Scan for the cell matching the given text and deliver its [X, Y] coordinate at center. 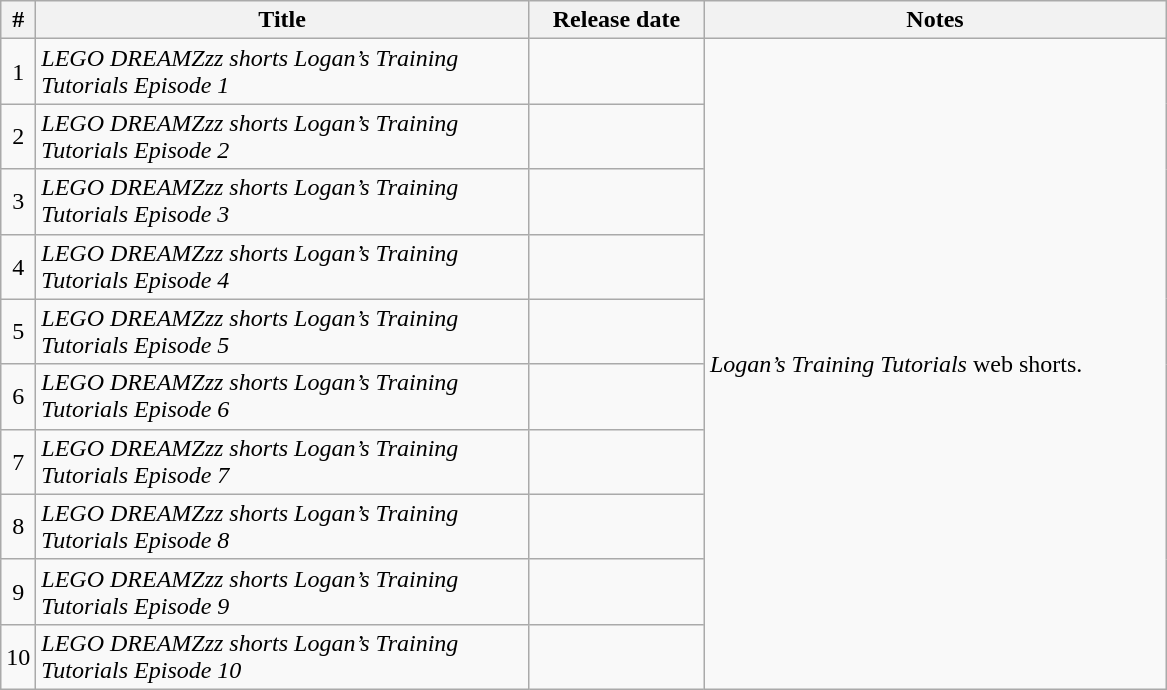
LEGO DREAMZzz shorts Logan’s Training Tutorials Episode 1 [282, 72]
8 [18, 526]
# [18, 20]
Release date [616, 20]
Notes [934, 20]
6 [18, 396]
4 [18, 266]
LEGO DREAMZzz shorts Logan’s Training Tutorials Episode 5 [282, 332]
LEGO DREAMZzz shorts Logan’s Training Tutorials Episode 3 [282, 202]
LEGO DREAMZzz shorts Logan’s Training Tutorials Episode 6 [282, 396]
2 [18, 136]
5 [18, 332]
LEGO DREAMZzz shorts Logan’s Training Tutorials Episode 7 [282, 462]
LEGO DREAMZzz shorts Logan’s Training Tutorials Episode 8 [282, 526]
3 [18, 202]
LEGO DREAMZzz shorts Logan’s Training Tutorials Episode 2 [282, 136]
LEGO DREAMZzz shorts Logan’s Training Tutorials Episode 4 [282, 266]
9 [18, 592]
Title [282, 20]
10 [18, 656]
1 [18, 72]
LEGO DREAMZzz shorts Logan’s Training Tutorials Episode 9 [282, 592]
LEGO DREAMZzz shorts Logan’s Training Tutorials Episode 10 [282, 656]
Logan’s Training Tutorials web shorts. [934, 364]
7 [18, 462]
